Find where the given text appears and provide that cell's center as [x, y] coordinate. 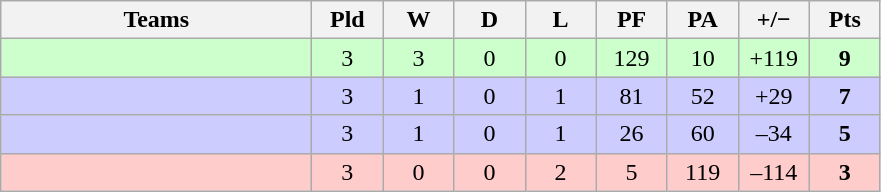
–114 [774, 172]
L [560, 20]
9 [844, 58]
119 [702, 172]
26 [632, 134]
81 [632, 96]
W [418, 20]
Pts [844, 20]
PA [702, 20]
+119 [774, 58]
Teams [156, 20]
–34 [774, 134]
D [490, 20]
7 [844, 96]
129 [632, 58]
60 [702, 134]
Pld [348, 20]
+29 [774, 96]
10 [702, 58]
52 [702, 96]
+/− [774, 20]
2 [560, 172]
PF [632, 20]
